From the cell containing the given text, extract its center point as [X, Y] coordinate. 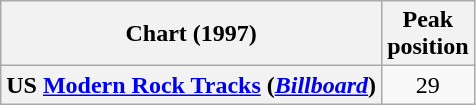
Peakposition [428, 34]
Chart (1997) [192, 34]
US Modern Rock Tracks (Billboard) [192, 85]
29 [428, 85]
